From the cell containing the given text, extract its center point as [X, Y] coordinate. 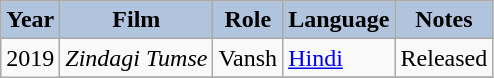
Language [339, 20]
2019 [30, 58]
Notes [444, 20]
Film [136, 20]
Year [30, 20]
Hindi [339, 58]
Released [444, 58]
Zindagi Tumse [136, 58]
Vansh [248, 58]
Role [248, 20]
